From the cell containing the given text, extract its center point as [X, Y] coordinate. 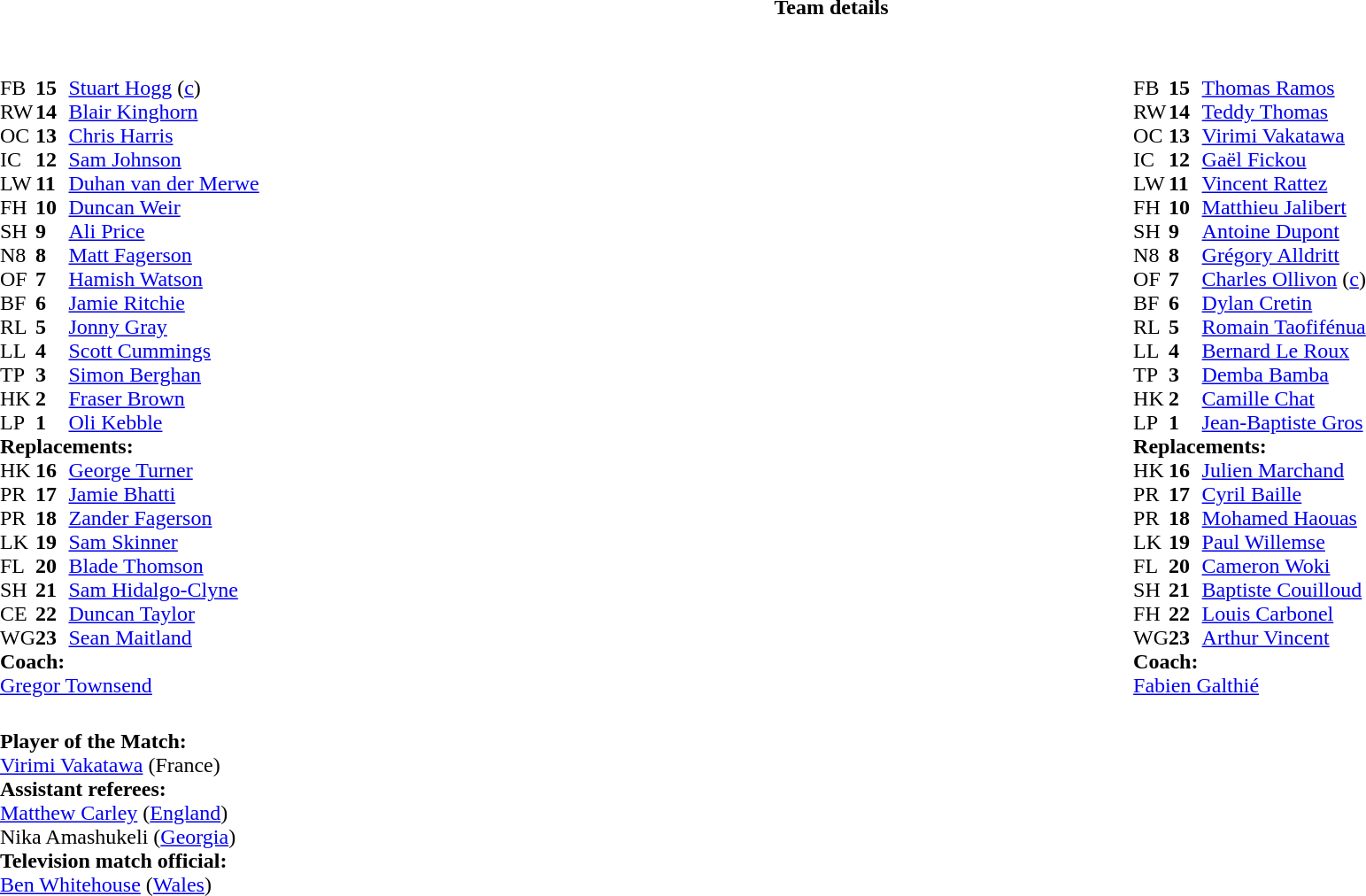
Grégory Alldritt [1284, 255]
CE [18, 614]
Stuart Hogg (c) [163, 89]
Gaël Fickou [1284, 159]
Baptiste Couilloud [1284, 590]
Sam Johnson [163, 159]
Charles Ollivon (c) [1284, 280]
Vincent Rattez [1284, 184]
Teddy Thomas [1284, 112]
Jonny Gray [163, 328]
Duncan Weir [163, 207]
Chris Harris [163, 136]
Duhan van der Merwe [163, 184]
Matt Fagerson [163, 255]
Blade Thomson [163, 567]
Paul Willemse [1284, 542]
Thomas Ramos [1284, 89]
Julien Marchand [1284, 471]
Gregor Townsend [129, 685]
Romain Taofifénua [1284, 328]
Fabien Galthié [1250, 685]
Oli Kebble [163, 423]
Fraser Brown [163, 398]
Sam Hidalgo-Clyne [163, 590]
Hamish Watson [163, 280]
Jean-Baptiste Gros [1284, 423]
Ali Price [163, 232]
Cameron Woki [1284, 567]
Dylan Cretin [1284, 303]
Jamie Bhatti [163, 494]
Zander Fagerson [163, 519]
Sam Skinner [163, 542]
Demba Bamba [1284, 375]
Simon Berghan [163, 375]
Antoine Dupont [1284, 232]
Jamie Ritchie [163, 303]
Cyril Baille [1284, 494]
Duncan Taylor [163, 614]
George Turner [163, 471]
Mohamed Haouas [1284, 519]
Matthieu Jalibert [1284, 207]
Arthur Vincent [1284, 637]
Scott Cummings [163, 351]
Blair Kinghorn [163, 112]
Louis Carbonel [1284, 614]
Sean Maitland [163, 637]
Virimi Vakatawa [1284, 136]
Bernard Le Roux [1284, 351]
Camille Chat [1284, 398]
